Find where the given text appears and provide that cell's center as [X, Y] coordinate. 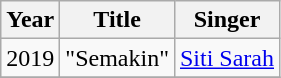
Title [118, 20]
Year [30, 20]
2019 [30, 58]
Singer [226, 20]
Siti Sarah [226, 58]
"Semakin" [118, 58]
